Search for the cell housing the specified text and yield its (x, y) center coordinate. 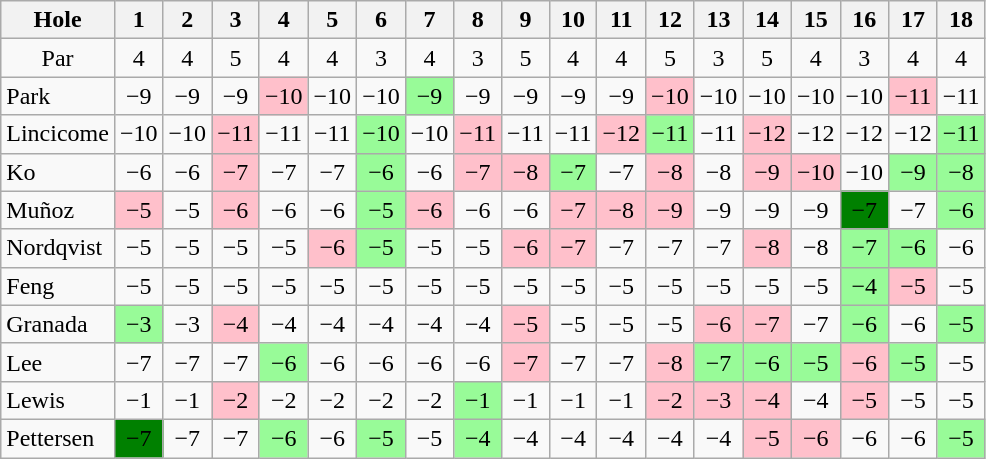
8 (478, 20)
Park (58, 96)
Granada (58, 324)
Nordqvist (58, 248)
Ko (58, 172)
Hole (58, 20)
Lewis (58, 400)
16 (864, 20)
18 (961, 20)
Lee (58, 362)
10 (573, 20)
14 (768, 20)
Feng (58, 286)
11 (622, 20)
13 (718, 20)
15 (816, 20)
6 (382, 20)
1 (138, 20)
17 (914, 20)
12 (670, 20)
7 (430, 20)
9 (526, 20)
Par (58, 58)
2 (188, 20)
Muñoz (58, 210)
Lincicome (58, 134)
Pettersen (58, 438)
